Search for the cell housing the specified text and yield its (x, y) center coordinate. 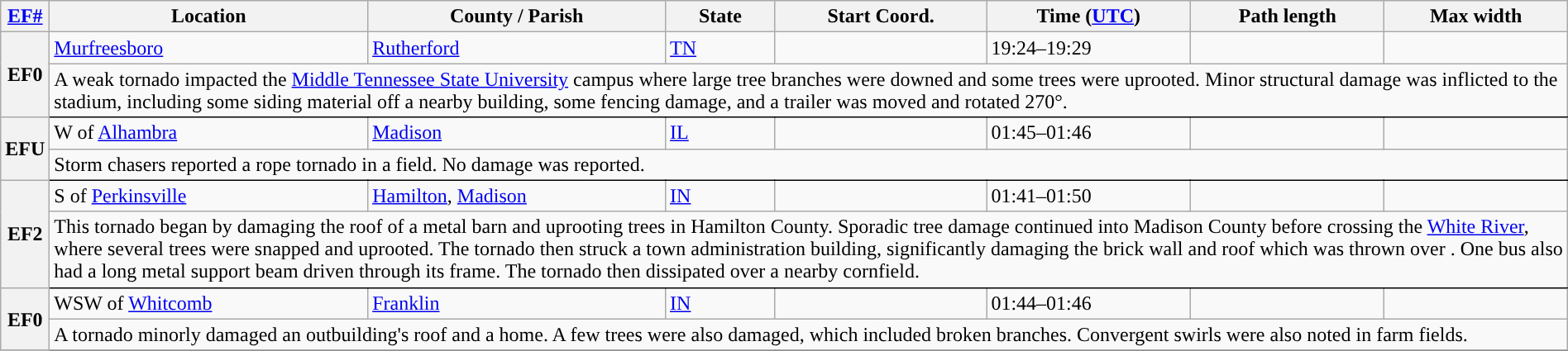
W of Alhambra (208, 133)
State (721, 17)
EF# (25, 17)
19:24–19:29 (1088, 48)
Madison (517, 133)
EF2 (25, 234)
Storm chasers reported a rope tornado in a field. No damage was reported. (809, 164)
Time (UTC) (1088, 17)
Franklin (517, 303)
Start Coord. (880, 17)
Rutherford (517, 48)
WSW of Whitcomb (208, 303)
01:44–01:46 (1088, 303)
Max width (1475, 17)
01:41–01:50 (1088, 196)
TN (721, 48)
Location (208, 17)
County / Parish (517, 17)
Hamilton, Madison (517, 196)
IL (721, 133)
Murfreesboro (208, 48)
Path length (1288, 17)
EFU (25, 149)
01:45–01:46 (1088, 133)
S of Perkinsville (208, 196)
